Capture the cell that displays the provided text and extract its [X, Y] central coordinate. 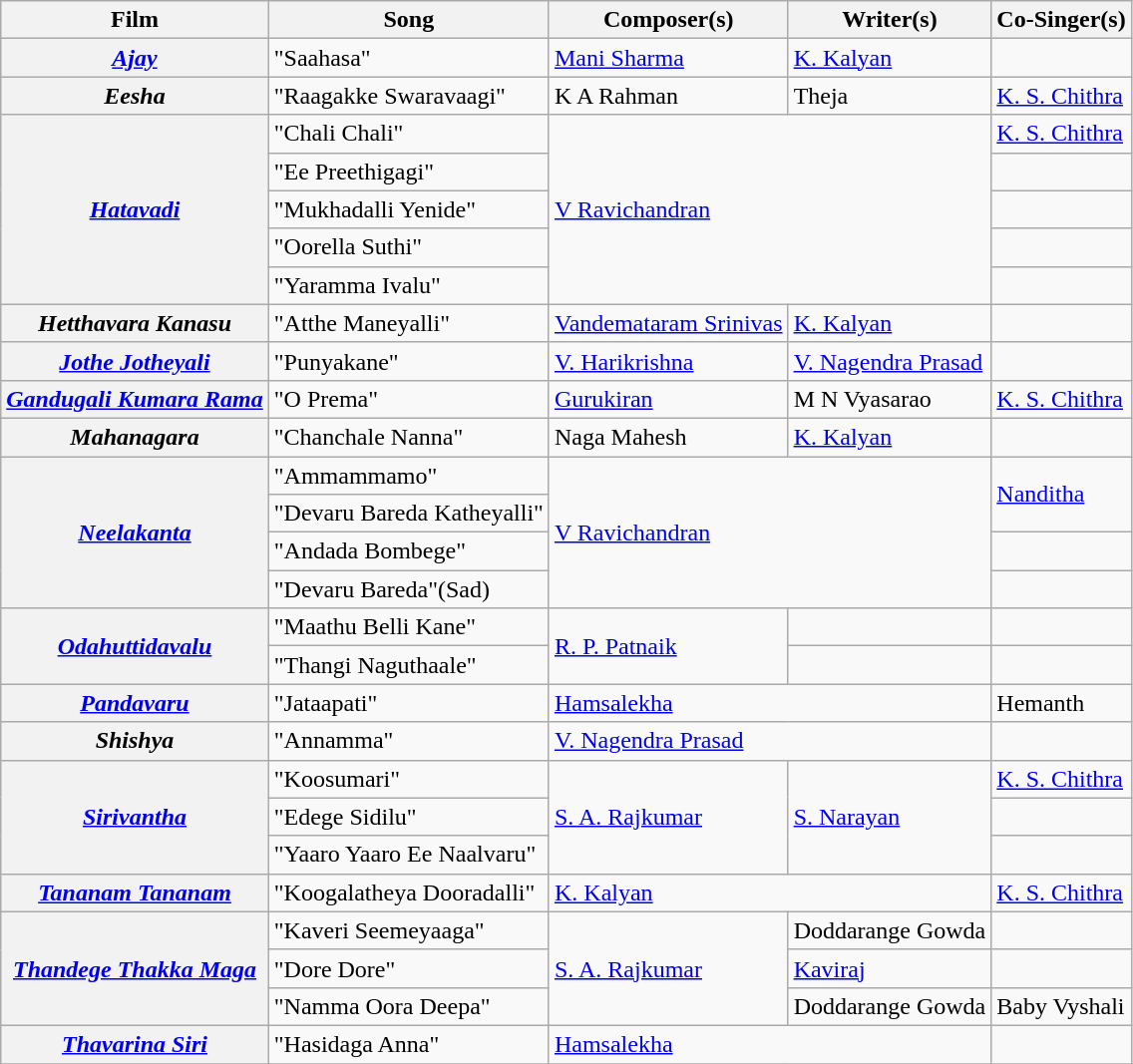
S. Narayan [890, 817]
M N Vyasarao [890, 399]
"Edege Sidilu" [409, 817]
Nanditha [1061, 495]
K A Rahman [668, 96]
"Saahasa" [409, 58]
Tananam Tananam [135, 892]
Mani Sharma [668, 58]
"Devaru Bareda Katheyalli" [409, 514]
"Atthe Maneyalli" [409, 323]
Neelakanta [135, 532]
"O Prema" [409, 399]
Hemanth [1061, 703]
"Thangi Naguthaale" [409, 665]
"Chali Chali" [409, 134]
Film [135, 20]
Jothe Jotheyali [135, 361]
Naga Mahesh [668, 437]
"Oorella Suthi" [409, 247]
"Yaramma Ivalu" [409, 285]
"Raagakke Swaravaagi" [409, 96]
"Dore Dore" [409, 968]
Thandege Thakka Maga [135, 968]
V. Harikrishna [668, 361]
"Hasidaga Anna" [409, 1044]
"Chanchale Nanna" [409, 437]
Odahuttidavalu [135, 646]
"Ammammamo" [409, 476]
"Yaaro Yaaro Ee Naalvaru" [409, 855]
"Koosumari" [409, 779]
Hetthavara Kanasu [135, 323]
"Devaru Bareda"(Sad) [409, 589]
Thavarina Siri [135, 1044]
"Kaveri Seemeyaaga" [409, 930]
Sirivantha [135, 817]
Co-Singer(s) [1061, 20]
"Punyakane" [409, 361]
Pandavaru [135, 703]
"Annamma" [409, 741]
"Namma Oora Deepa" [409, 1006]
Mahanagara [135, 437]
Composer(s) [668, 20]
"Mukhadalli Yenide" [409, 209]
"Jataapati" [409, 703]
Baby Vyshali [1061, 1006]
Writer(s) [890, 20]
Hatavadi [135, 209]
"Koogalatheya Dooradalli" [409, 892]
Ajay [135, 58]
"Maathu Belli Kane" [409, 627]
Gurukiran [668, 399]
Gandugali Kumara Rama [135, 399]
R. P. Patnaik [668, 646]
Song [409, 20]
Vandemataram Srinivas [668, 323]
Shishya [135, 741]
Theja [890, 96]
Eesha [135, 96]
"Andada Bombege" [409, 551]
Kaviraj [890, 968]
"Ee Preethigagi" [409, 172]
